Scan for the cell matching the given text and deliver its (X, Y) coordinate at center. 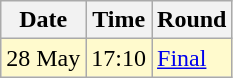
Date (44, 20)
Final (192, 58)
Time (119, 20)
Round (192, 20)
17:10 (119, 58)
28 May (44, 58)
